Scan for the cell matching the given text and deliver its [X, Y] coordinate at center. 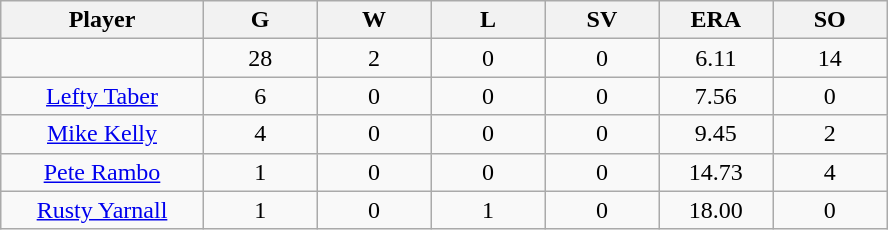
Lefty Taber [102, 96]
28 [260, 58]
6.11 [716, 58]
SV [602, 20]
14.73 [716, 172]
6 [260, 96]
SO [830, 20]
9.45 [716, 134]
18.00 [716, 210]
Player [102, 20]
Mike Kelly [102, 134]
14 [830, 58]
Rusty Yarnall [102, 210]
7.56 [716, 96]
L [488, 20]
W [374, 20]
ERA [716, 20]
Pete Rambo [102, 172]
G [260, 20]
